Search for the cell housing the specified text and yield its [X, Y] center coordinate. 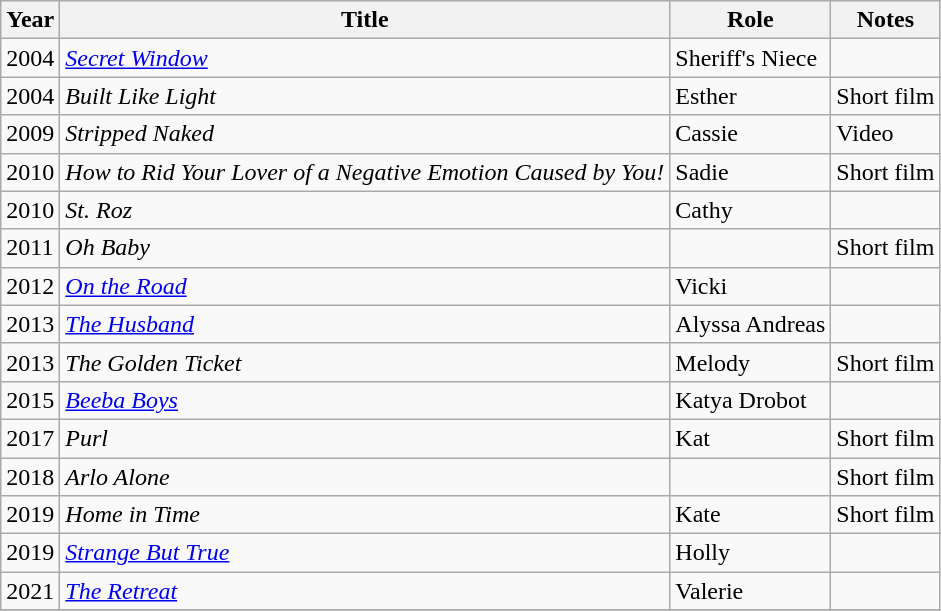
On the Road [365, 286]
Sadie [750, 172]
Built Like Light [365, 96]
Notes [886, 20]
Holly [750, 553]
How to Rid Your Lover of a Negative Emotion Caused by You! [365, 172]
Purl [365, 438]
Vicki [750, 286]
Valerie [750, 591]
Cassie [750, 134]
Arlo Alone [365, 477]
Cathy [750, 210]
Video [886, 134]
Home in Time [365, 515]
Oh Baby [365, 248]
Alyssa Andreas [750, 324]
2017 [30, 438]
The Husband [365, 324]
2012 [30, 286]
Stripped Naked [365, 134]
Title [365, 20]
The Golden Ticket [365, 362]
Beeba Boys [365, 400]
2011 [30, 248]
Sheriff's Niece [750, 58]
Kate [750, 515]
2015 [30, 400]
St. Roz [365, 210]
Role [750, 20]
Katya Drobot [750, 400]
Esther [750, 96]
2018 [30, 477]
Strange But True [365, 553]
Secret Window [365, 58]
2021 [30, 591]
Year [30, 20]
2009 [30, 134]
The Retreat [365, 591]
Melody [750, 362]
Kat [750, 438]
